Capture the cell that displays the provided text and extract its [X, Y] central coordinate. 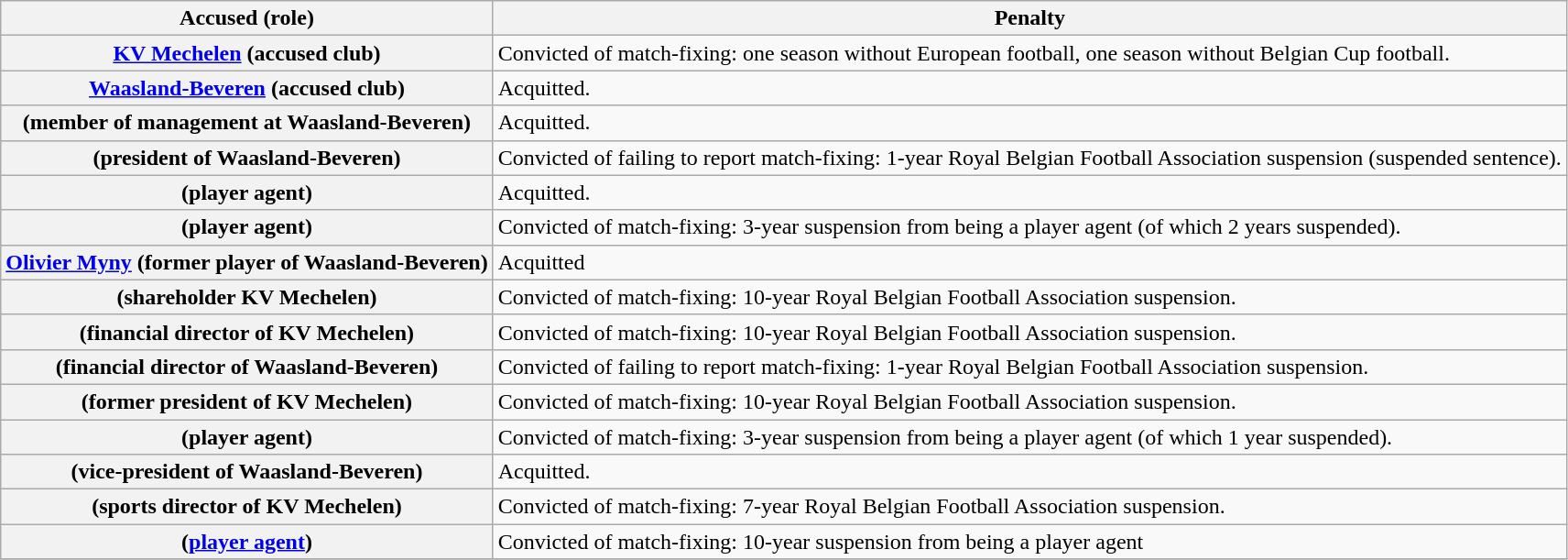
(financial director of KV Mechelen) [247, 332]
(sports director of KV Mechelen) [247, 507]
Penalty [1029, 18]
Acquitted [1029, 262]
(president of Waasland-Beveren) [247, 158]
Convicted of match-fixing: 3-year suspension from being a player agent (of which 1 year suspended). [1029, 437]
(financial director of Waasland-Beveren) [247, 367]
Waasland-Beveren (accused club) [247, 88]
Convicted of failing to report match-fixing: 1-year Royal Belgian Football Association suspension. [1029, 367]
Convicted of match-fixing: 10-year suspension from being a player agent [1029, 542]
Convicted of failing to report match-fixing: 1-year Royal Belgian Football Association suspension (suspended sentence). [1029, 158]
(shareholder KV Mechelen) [247, 297]
(former president of KV Mechelen) [247, 401]
KV Mechelen (accused club) [247, 53]
(vice-president of Waasland-Beveren) [247, 472]
Convicted of match-fixing: 7-year Royal Belgian Football Association suspension. [1029, 507]
Convicted of match-fixing: 3-year suspension from being a player agent (of which 2 years suspended). [1029, 227]
(member of management at Waasland-Beveren) [247, 123]
Olivier Myny (former player of Waasland-Beveren) [247, 262]
Accused (role) [247, 18]
Convicted of match-fixing: one season without European football, one season without Belgian Cup football. [1029, 53]
